Detect which cell encompasses the target text, then output its (X, Y) center coordinate. 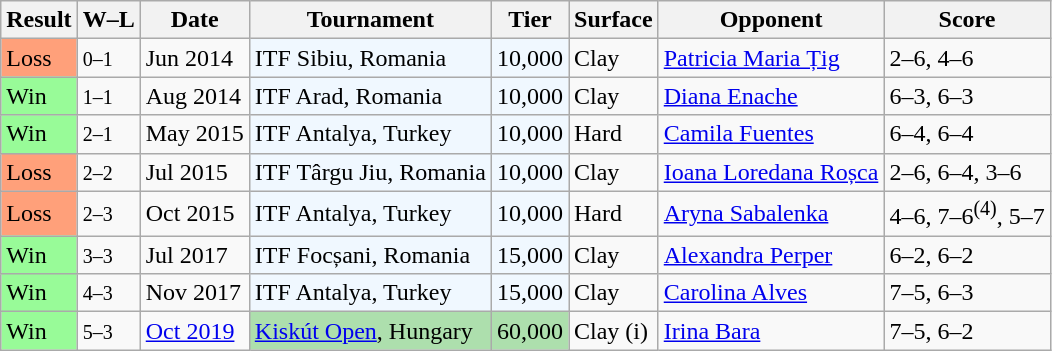
0–1 (108, 58)
Tier (530, 20)
Surface (613, 20)
2–6, 4–6 (967, 58)
3–3 (108, 255)
Camila Fuentes (771, 134)
Jul 2015 (194, 172)
2–3 (108, 214)
W–L (108, 20)
5–3 (108, 331)
6–2, 6–2 (967, 255)
ITF Sibiu, Romania (370, 58)
Opponent (771, 20)
May 2015 (194, 134)
Carolina Alves (771, 293)
ITF Arad, Romania (370, 96)
7–5, 6–3 (967, 293)
4–3 (108, 293)
ITF Focșani, Romania (370, 255)
Alexandra Perper (771, 255)
Ioana Loredana Roșca (771, 172)
60,000 (530, 331)
6–3, 6–3 (967, 96)
Score (967, 20)
Nov 2017 (194, 293)
Date (194, 20)
Clay (i) (613, 331)
2–2 (108, 172)
Oct 2019 (194, 331)
2–6, 6–4, 3–6 (967, 172)
Jun 2014 (194, 58)
7–5, 6–2 (967, 331)
Jul 2017 (194, 255)
Diana Enache (771, 96)
Aug 2014 (194, 96)
Result (39, 20)
Oct 2015 (194, 214)
Irina Bara (771, 331)
4–6, 7–6(4), 5–7 (967, 214)
6–4, 6–4 (967, 134)
ITF Târgu Jiu, Romania (370, 172)
Tournament (370, 20)
1–1 (108, 96)
Patricia Maria Țig (771, 58)
2–1 (108, 134)
Aryna Sabalenka (771, 214)
Kiskút Open, Hungary (370, 331)
